Locate the cell with the specified text and output its [x, y] center coordinate. 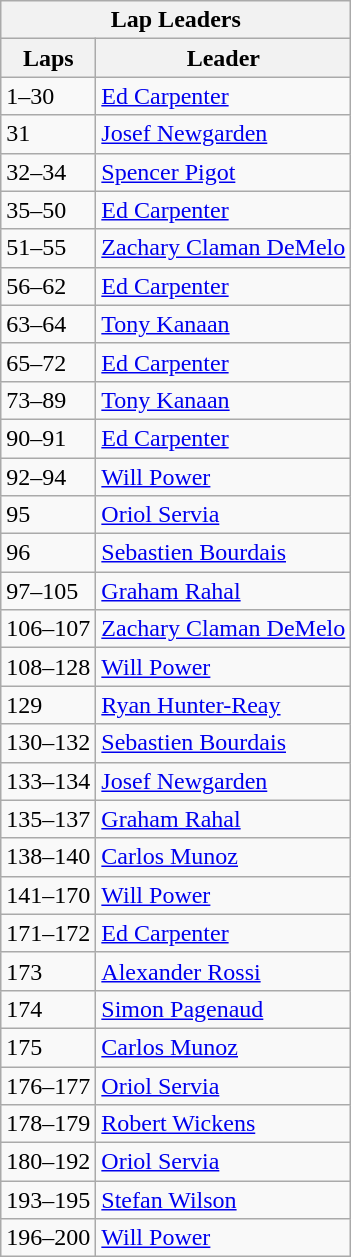
180–192 [48, 1162]
73–89 [48, 400]
171–172 [48, 933]
Leader [224, 58]
Laps [48, 58]
Spencer Pigot [224, 172]
56–62 [48, 286]
193–195 [48, 1200]
Stefan Wilson [224, 1200]
175 [48, 1047]
90–91 [48, 438]
108–128 [48, 667]
97–105 [48, 591]
32–34 [48, 172]
31 [48, 134]
133–134 [48, 781]
92–94 [48, 477]
65–72 [48, 362]
176–177 [48, 1085]
Robert Wickens [224, 1124]
106–107 [48, 629]
129 [48, 705]
130–132 [48, 743]
Simon Pagenaud [224, 1009]
138–140 [48, 857]
173 [48, 971]
141–170 [48, 895]
96 [48, 553]
196–200 [48, 1238]
51–55 [48, 248]
Lap Leaders [176, 20]
178–179 [48, 1124]
135–137 [48, 819]
63–64 [48, 324]
Alexander Rossi [224, 971]
Ryan Hunter-Reay [224, 705]
1–30 [48, 96]
95 [48, 515]
174 [48, 1009]
35–50 [48, 210]
